Search for the cell housing the specified text and yield its [X, Y] center coordinate. 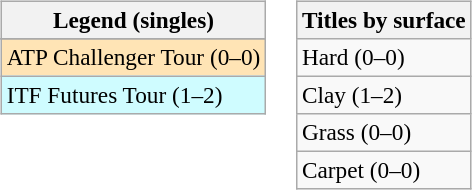
Titles by surface [384, 20]
Clay (1–2) [384, 95]
Hard (0–0) [384, 57]
Carpet (0–0) [384, 171]
Grass (0–0) [384, 133]
ITF Futures Tour (1–2) [133, 95]
ATP Challenger Tour (0–0) [133, 57]
Legend (singles) [133, 20]
